From the cell containing the given text, extract its center point as [X, Y] coordinate. 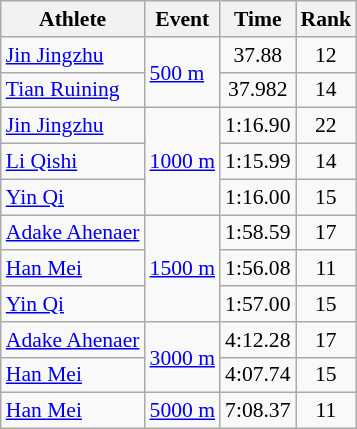
4:07.74 [258, 375]
1:16.00 [258, 197]
500 m [182, 72]
Event [182, 19]
1:57.00 [258, 304]
1000 m [182, 162]
Athlete [73, 19]
Rank [326, 19]
1:58.59 [258, 233]
Time [258, 19]
1500 m [182, 268]
7:08.37 [258, 411]
1:16.90 [258, 126]
4:12.28 [258, 340]
Tian Ruining [73, 90]
12 [326, 55]
3000 m [182, 358]
Li Qishi [73, 162]
5000 m [182, 411]
22 [326, 126]
37.982 [258, 90]
37.88 [258, 55]
1:56.08 [258, 269]
1:15.99 [258, 162]
